Scan for the cell matching the given text and deliver its (X, Y) coordinate at center. 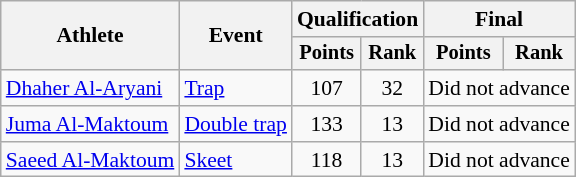
32 (392, 88)
Double trap (236, 124)
Qualification (358, 19)
Final (499, 19)
Dhaher Al-Aryani (90, 88)
Athlete (90, 36)
107 (326, 88)
Event (236, 36)
133 (326, 124)
Trap (236, 88)
13 (392, 124)
Juma Al-Maktoum (90, 124)
